Provide the (x, y) coordinate of the cell's center where the given text is located.  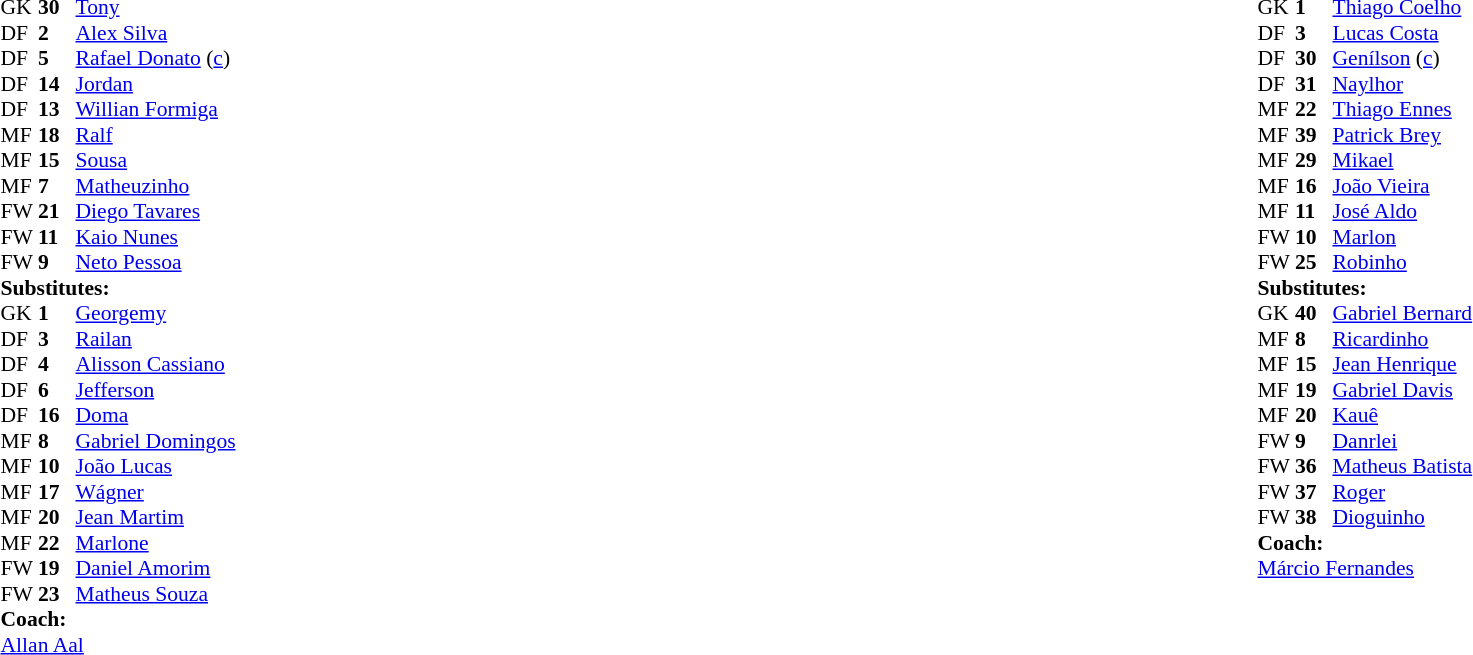
37 (1314, 492)
João Vieira (1402, 186)
Doma (156, 415)
14 (57, 84)
Jean Martim (156, 517)
Diego Tavares (156, 211)
Robinho (1402, 263)
36 (1314, 467)
Railan (156, 339)
Neto Pessoa (156, 263)
Jean Henrique (1402, 365)
38 (1314, 517)
31 (1314, 84)
Thiago Ennes (1402, 109)
Daniel Amorim (156, 569)
Matheus Souza (156, 594)
40 (1314, 313)
Wágner (156, 492)
18 (57, 135)
Marlone (156, 543)
Matheus Batista (1402, 467)
Roger (1402, 492)
Willian Formiga (156, 109)
Gabriel Domingos (156, 441)
Alisson Cassiano (156, 365)
Lucas Costa (1402, 33)
Marlon (1402, 237)
Genílson (c) (1402, 59)
Jordan (156, 84)
Rafael Donato (c) (156, 59)
Ricardinho (1402, 339)
Danrlei (1402, 441)
Georgemy (156, 313)
José Aldo (1402, 211)
Kauê (1402, 415)
13 (57, 109)
25 (1314, 263)
João Lucas (156, 467)
Matheuzinho (156, 186)
17 (57, 492)
4 (57, 365)
29 (1314, 161)
Márcio Fernandes (1364, 569)
Alex Silva (156, 33)
23 (57, 594)
21 (57, 211)
Kaio Nunes (156, 237)
Jefferson (156, 390)
Gabriel Bernard (1402, 313)
Gabriel Davis (1402, 390)
Naylhor (1402, 84)
30 (1314, 59)
Ralf (156, 135)
Patrick Brey (1402, 135)
5 (57, 59)
Sousa (156, 161)
39 (1314, 135)
1 (57, 313)
2 (57, 33)
Mikael (1402, 161)
7 (57, 186)
6 (57, 390)
Dioguinho (1402, 517)
